Extract the [X, Y] coordinate from the center of the cell holding the provided text.  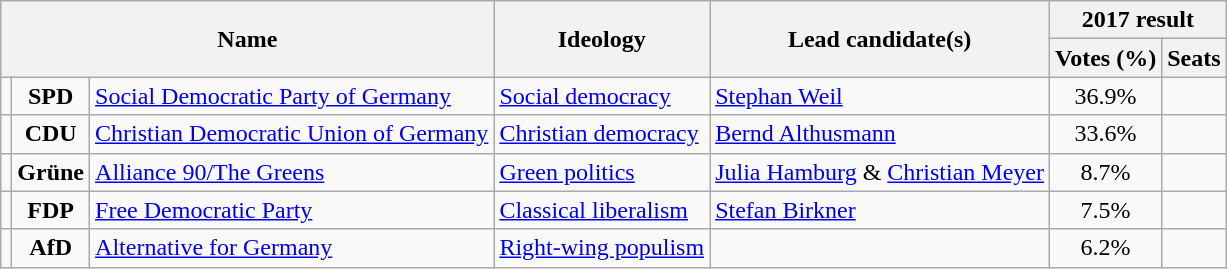
Social democracy [602, 96]
Name [248, 39]
33.6% [1106, 134]
Alliance 90/The Greens [292, 172]
6.2% [1106, 248]
7.5% [1106, 210]
2017 result [1138, 20]
Votes (%) [1106, 58]
Green politics [602, 172]
Classical liberalism [602, 210]
36.9% [1106, 96]
SPD [51, 96]
Alternative for Germany [292, 248]
Social Democratic Party of Germany [292, 96]
Seats [1194, 58]
Ideology [602, 39]
Grüne [51, 172]
Christian democracy [602, 134]
8.7% [1106, 172]
Lead candidate(s) [880, 39]
Stephan Weil [880, 96]
AfD [51, 248]
Right-wing populism [602, 248]
Stefan Birkner [880, 210]
FDP [51, 210]
Julia Hamburg & Christian Meyer [880, 172]
Bernd Althusmann [880, 134]
Free Democratic Party [292, 210]
CDU [51, 134]
Christian Democratic Union of Germany [292, 134]
